Locate the cell with the specified text and output its [x, y] center coordinate. 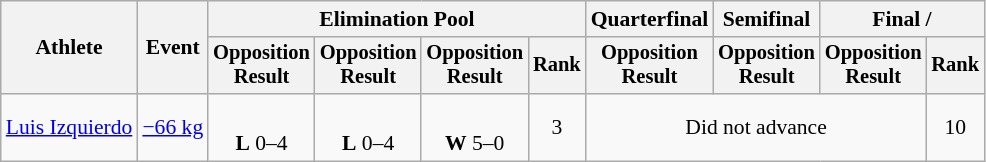
Did not advance [756, 128]
3 [557, 128]
Athlete [70, 48]
Luis Izquierdo [70, 128]
W 5–0 [474, 128]
Final / [902, 19]
−66 kg [172, 128]
Elimination Pool [396, 19]
Event [172, 48]
Semifinal [766, 19]
10 [955, 128]
Quarterfinal [650, 19]
